Extract the [x, y] coordinate from the center of the cell holding the provided text.  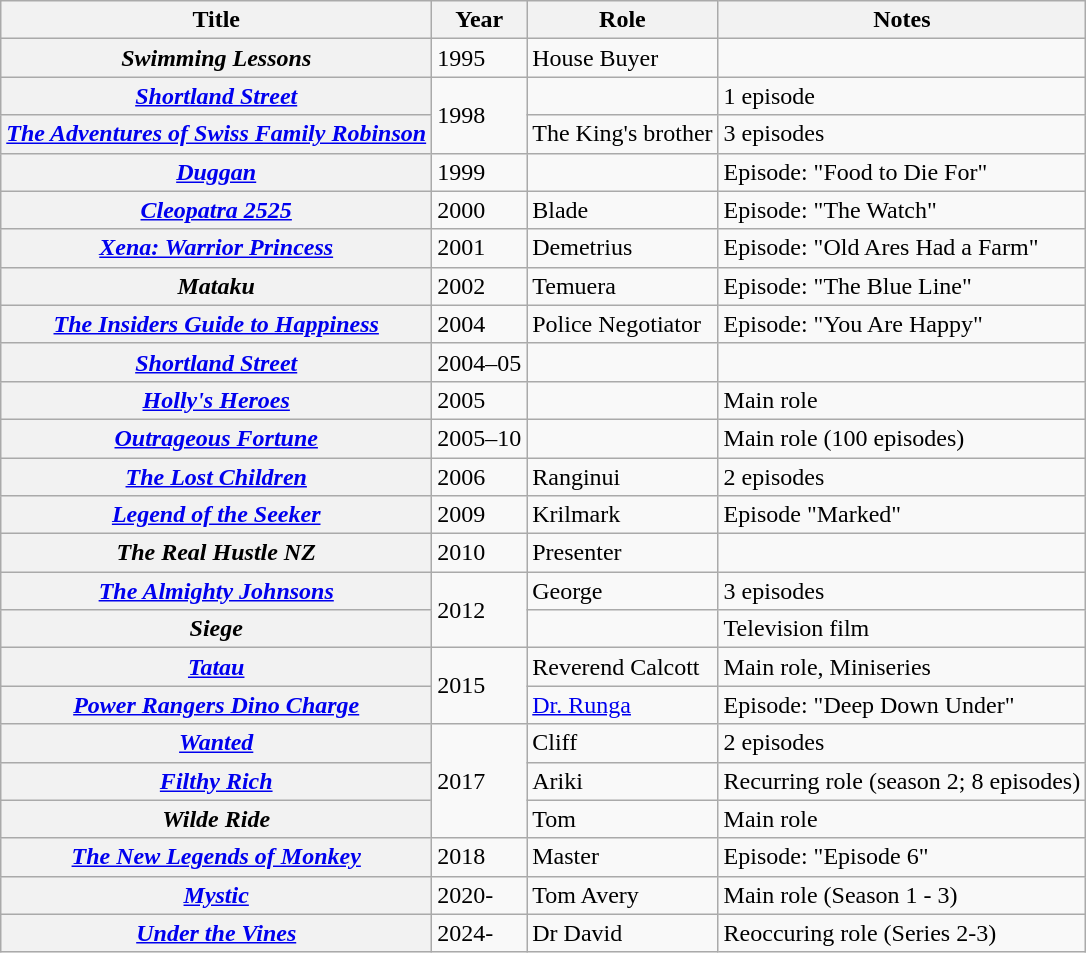
1998 [480, 115]
Main role (Season 1 - 3) [902, 895]
2000 [480, 210]
2002 [480, 286]
Temuera [622, 286]
Episode: "Food to Die For" [902, 172]
2001 [480, 248]
Mystic [216, 895]
Under the Vines [216, 933]
Tom [622, 819]
2006 [480, 477]
The Adventures of Swiss Family Robinson [216, 134]
Wanted [216, 743]
The Real Hustle NZ [216, 553]
Filthy Rich [216, 781]
2024- [480, 933]
Holly's Heroes [216, 400]
Cleopatra 2525 [216, 210]
Duggan [216, 172]
The Almighty Johnsons [216, 591]
The Insiders Guide to Happiness [216, 324]
Presenter [622, 553]
Swimming Lessons [216, 58]
Wilde Ride [216, 819]
Episode "Marked" [902, 515]
Episode: "The Watch" [902, 210]
Xena: Warrior Princess [216, 248]
Demetrius [622, 248]
Title [216, 20]
Legend of the Seeker [216, 515]
Police Negotiator [622, 324]
Tatau [216, 667]
2009 [480, 515]
Year [480, 20]
Reverend Calcott [622, 667]
1 episode [902, 96]
Dr. Runga [622, 705]
2020- [480, 895]
Mataku [216, 286]
Main role, Miniseries [902, 667]
Krilmark [622, 515]
Dr David [622, 933]
Episode: "You Are Happy" [902, 324]
Ranginui [622, 477]
2018 [480, 857]
The King's brother [622, 134]
Role [622, 20]
Episode: "The Blue Line" [902, 286]
2012 [480, 610]
Notes [902, 20]
George [622, 591]
Television film [902, 629]
2005 [480, 400]
Recurring role (season 2; 8 episodes) [902, 781]
Episode: "Episode 6" [902, 857]
The Lost Children [216, 477]
Episode: "Old Ares Had a Farm" [902, 248]
2004–05 [480, 362]
Tom Avery [622, 895]
2004 [480, 324]
Ariki [622, 781]
Episode: "Deep Down Under" [902, 705]
2005–10 [480, 438]
2010 [480, 553]
Reoccuring role (Series 2-3) [902, 933]
1999 [480, 172]
The New Legends of Monkey [216, 857]
2015 [480, 686]
Main role (100 episodes) [902, 438]
Blade [622, 210]
House Buyer [622, 58]
1995 [480, 58]
Outrageous Fortune [216, 438]
Master [622, 857]
2017 [480, 781]
Cliff [622, 743]
Power Rangers Dino Charge [216, 705]
Siege [216, 629]
